Scan for the cell matching the given text and deliver its [X, Y] coordinate at center. 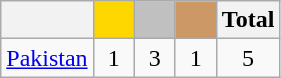
3 [154, 58]
Total [248, 20]
Pakistan [47, 58]
5 [248, 58]
